Scan for the cell matching the given text and deliver its [X, Y] coordinate at center. 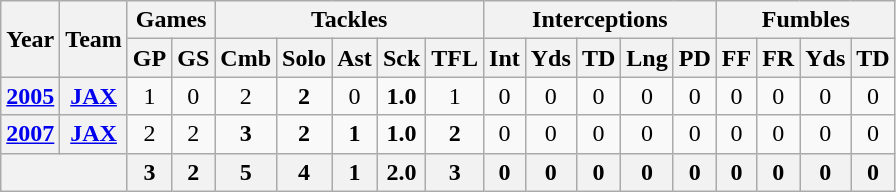
2.0 [401, 172]
4 [304, 172]
Solo [304, 58]
Year [30, 39]
Team [94, 39]
Sck [401, 58]
FF [736, 58]
Games [170, 20]
2005 [30, 96]
Ast [355, 58]
GP [149, 58]
Lng [647, 58]
Interceptions [600, 20]
Int [505, 58]
5 [246, 172]
Cmb [246, 58]
2007 [30, 134]
FR [778, 58]
Fumbles [806, 20]
TFL [455, 58]
PD [694, 58]
GS [194, 58]
Tackles [350, 20]
